Search for the cell housing the specified text and yield its (X, Y) center coordinate. 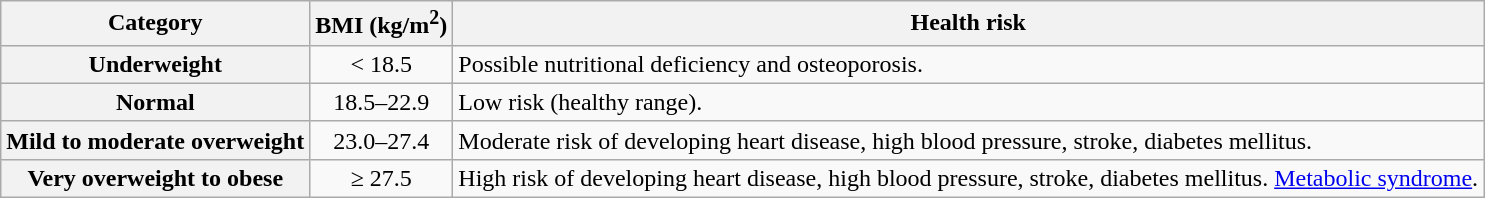
18.5–22.9 (382, 102)
Possible nutritional deficiency and osteoporosis. (968, 64)
Very overweight to obese (156, 178)
≥ 27.5 (382, 178)
Moderate risk of developing heart disease, high blood pressure, stroke, diabetes mellitus. (968, 140)
High risk of developing heart disease, high blood pressure, stroke, diabetes mellitus. Metabolic syndrome. (968, 178)
< 18.5 (382, 64)
23.0–27.4 (382, 140)
Mild to moderate overweight (156, 140)
BMI (kg/m2) (382, 24)
Underweight (156, 64)
Health risk (968, 24)
Category (156, 24)
Low risk (healthy range). (968, 102)
Normal (156, 102)
